Pinpoint the cell where the given text exists, returning its [X, Y] midpoint coordinate. 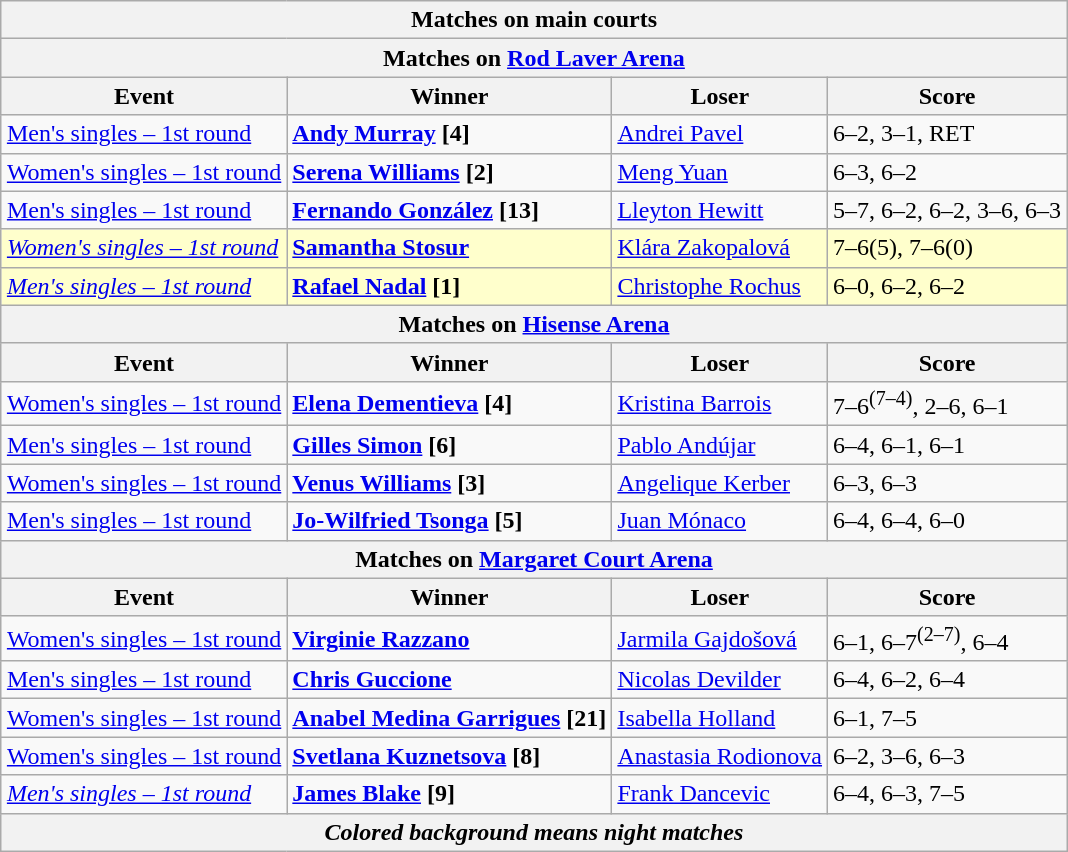
Matches on Hisense Arena [534, 324]
6–0, 6–2, 6–2 [948, 286]
Christophe Rochus [720, 286]
Pablo Andújar [720, 445]
6–2, 3–6, 6–3 [948, 756]
Rafael Nadal [1] [450, 286]
6–3, 6–2 [948, 172]
Jarmila Gajdošová [720, 638]
6–1, 7–5 [948, 718]
6–1, 6–7(2–7), 6–4 [948, 638]
Lleyton Hewitt [720, 210]
Elena Dementieva [4] [450, 404]
James Blake [9] [450, 794]
Chris Guccione [450, 680]
Andy Murray [4] [450, 134]
Anabel Medina Garrigues [21] [450, 718]
Angelique Kerber [720, 483]
Juan Mónaco [720, 521]
6–2, 3–1, RET [948, 134]
Kristina Barrois [720, 404]
Matches on Margaret Court Arena [534, 559]
Nicolas Devilder [720, 680]
Serena Williams [2] [450, 172]
Anastasia Rodionova [720, 756]
Svetlana Kuznetsova [8] [450, 756]
Virginie Razzano [450, 638]
Venus Williams [3] [450, 483]
6–4, 6–2, 6–4 [948, 680]
6–3, 6–3 [948, 483]
Gilles Simon [6] [450, 445]
Jo-Wilfried Tsonga [5] [450, 521]
Matches on main courts [534, 20]
7–6(5), 7–6(0) [948, 248]
Matches on Rod Laver Arena [534, 58]
6–4, 6–1, 6–1 [948, 445]
Samantha Stosur [450, 248]
Colored background means night matches [534, 832]
Meng Yuan [720, 172]
Fernando González [13] [450, 210]
Frank Dancevic [720, 794]
7–6(7–4), 2–6, 6–1 [948, 404]
6–4, 6–3, 7–5 [948, 794]
Klára Zakopalová [720, 248]
6–4, 6–4, 6–0 [948, 521]
Andrei Pavel [720, 134]
5–7, 6–2, 6–2, 3–6, 6–3 [948, 210]
Isabella Holland [720, 718]
